Pinpoint the cell where the given text exists, returning its (x, y) midpoint coordinate. 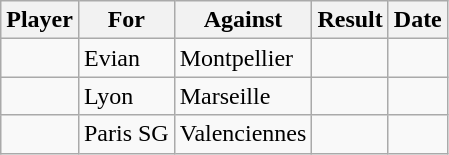
Result (350, 20)
Montpellier (243, 58)
Date (418, 20)
Player (40, 20)
Against (243, 20)
Evian (126, 58)
Marseille (243, 96)
Lyon (126, 96)
For (126, 20)
Valenciennes (243, 134)
Paris SG (126, 134)
